Search for the cell housing the specified text and yield its [X, Y] center coordinate. 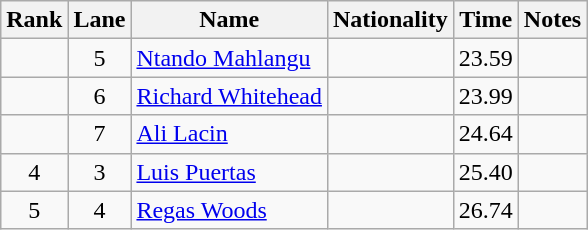
Luis Puertas [230, 172]
Name [230, 20]
6 [100, 96]
Regas Woods [230, 210]
23.59 [486, 58]
Rank [34, 20]
23.99 [486, 96]
7 [100, 134]
3 [100, 172]
Richard Whitehead [230, 96]
Nationality [390, 20]
Ntando Mahlangu [230, 58]
26.74 [486, 210]
Ali Lacin [230, 134]
Notes [552, 20]
25.40 [486, 172]
Time [486, 20]
24.64 [486, 134]
Lane [100, 20]
